For the text-containing cell, return its midpoint in [x, y] coordinate format. 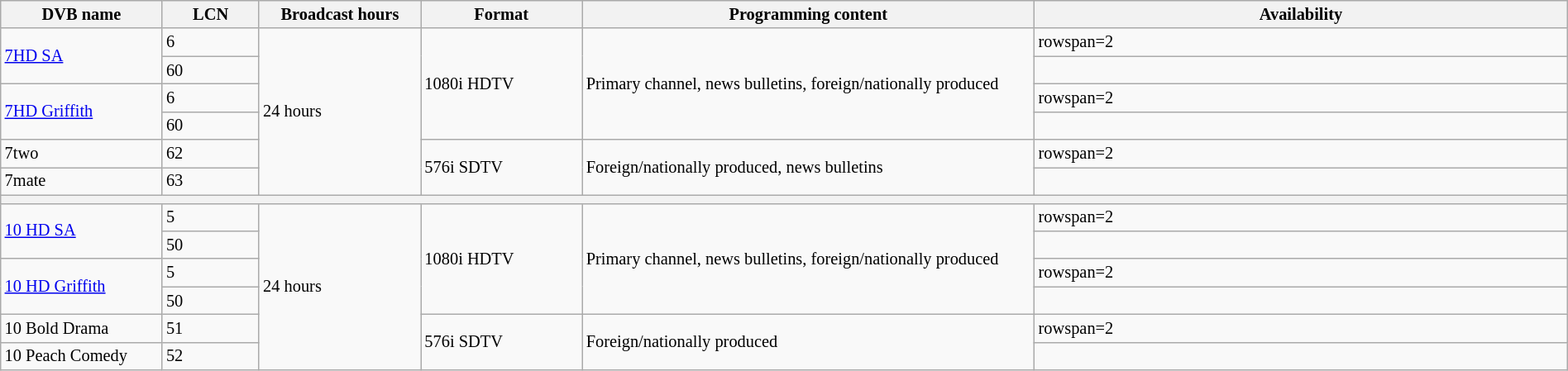
7HD Griffith [81, 111]
LCN [210, 14]
52 [210, 356]
10 Bold Drama [81, 328]
Foreign/nationally produced [809, 342]
DVB name [81, 14]
Format [501, 14]
10 HD SA [81, 231]
51 [210, 328]
Programming content [809, 14]
Foreign/nationally produced, news bulletins [809, 167]
Broadcast hours [339, 14]
7HD SA [81, 56]
63 [210, 181]
10 Peach Comedy [81, 356]
7two [81, 154]
Availability [1302, 14]
62 [210, 154]
10 HD Griffith [81, 286]
7mate [81, 181]
